Provide the (x, y) coordinate of the cell's center where the given text is located.  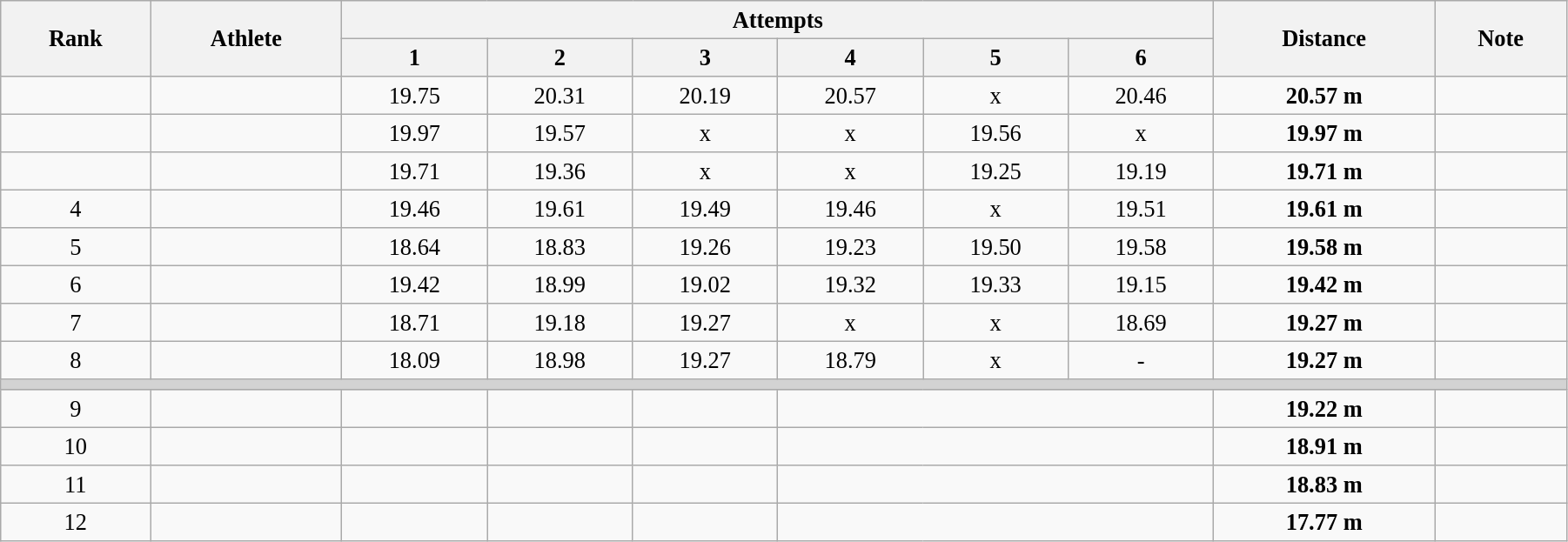
9 (76, 409)
18.83 m (1324, 485)
19.61 m (1324, 209)
2 (560, 57)
19.23 (851, 247)
19.71 (414, 171)
19.18 (560, 323)
- (1142, 360)
19.19 (1142, 171)
19.49 (705, 209)
Attempts (778, 19)
11 (76, 485)
Rank (76, 38)
20.57 m (1324, 95)
19.25 (995, 171)
18.69 (1142, 323)
19.97 m (1324, 133)
Distance (1324, 38)
19.32 (851, 284)
19.36 (560, 171)
1 (414, 57)
19.57 (560, 133)
10 (76, 446)
7 (76, 323)
19.58 (1142, 247)
19.51 (1142, 209)
19.50 (995, 247)
20.57 (851, 95)
19.33 (995, 284)
12 (76, 522)
19.58 m (1324, 247)
20.31 (560, 95)
19.75 (414, 95)
19.97 (414, 133)
18.09 (414, 360)
Athlete (246, 38)
19.26 (705, 247)
Note (1501, 38)
18.91 m (1324, 446)
19.71 m (1324, 171)
19.42 (414, 284)
19.42 m (1324, 284)
19.22 m (1324, 409)
3 (705, 57)
18.83 (560, 247)
18.71 (414, 323)
8 (76, 360)
19.61 (560, 209)
18.79 (851, 360)
17.77 m (1324, 522)
19.02 (705, 284)
18.98 (560, 360)
18.64 (414, 247)
18.99 (560, 284)
19.56 (995, 133)
20.46 (1142, 95)
20.19 (705, 95)
19.15 (1142, 284)
